Identify which cell holds the provided text, then report its [x, y] central coordinate. 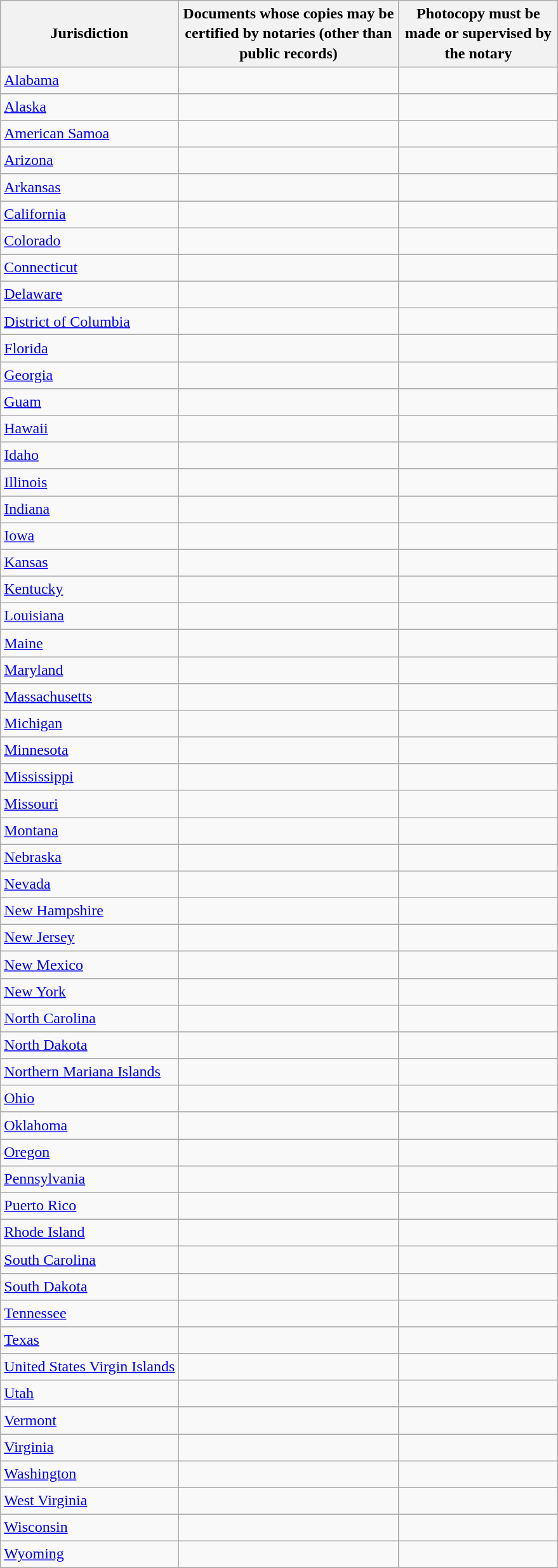
Nebraska [90, 858]
Minnesota [90, 750]
Wyoming [90, 1555]
Missouri [90, 804]
Montana [90, 831]
New Hampshire [90, 911]
Iowa [90, 536]
Tennessee [90, 1313]
Florida [90, 348]
Guam [90, 402]
Arizona [90, 160]
Massachusetts [90, 696]
American Samoa [90, 134]
Jurisdiction [90, 34]
New Mexico [90, 965]
Documents whose copies may be certified by notaries (other than public records) [288, 34]
Mississippi [90, 777]
Washington [90, 1474]
District of Columbia [90, 322]
Utah [90, 1394]
Rhode Island [90, 1232]
Nevada [90, 884]
Photocopy must be made or supervised by the notary [479, 34]
Maine [90, 643]
North Dakota [90, 1045]
New York [90, 991]
Northern Mariana Islands [90, 1072]
Pennsylvania [90, 1179]
Vermont [90, 1420]
Michigan [90, 724]
Virginia [90, 1447]
Oregon [90, 1153]
Arkansas [90, 187]
Illinois [90, 482]
New Jersey [90, 938]
South Carolina [90, 1260]
Maryland [90, 670]
Texas [90, 1340]
Wisconsin [90, 1527]
California [90, 214]
Ohio [90, 1099]
Kentucky [90, 589]
Idaho [90, 455]
United States Virgin Islands [90, 1367]
West Virginia [90, 1501]
North Carolina [90, 1018]
Colorado [90, 241]
Alaska [90, 107]
Alabama [90, 80]
South Dakota [90, 1286]
Kansas [90, 563]
Delaware [90, 294]
Louisiana [90, 617]
Hawaii [90, 429]
Oklahoma [90, 1125]
Puerto Rico [90, 1206]
Connecticut [90, 268]
Indiana [90, 509]
Georgia [90, 375]
